Detect which cell encompasses the target text, then output its [X, Y] center coordinate. 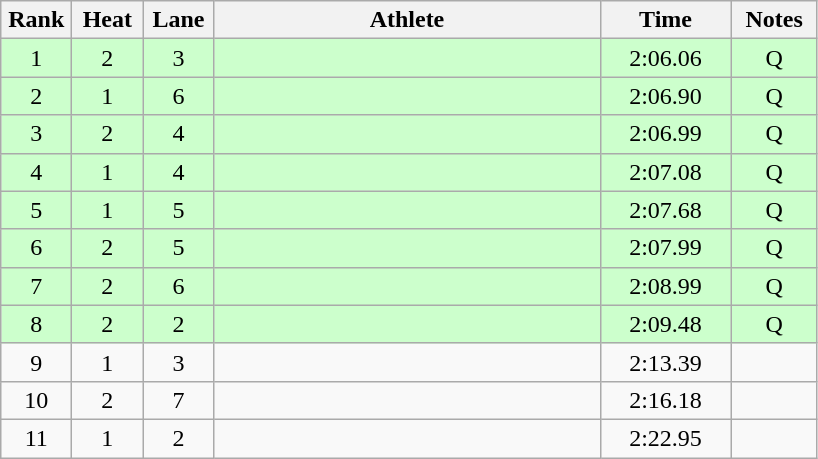
Athlete [407, 20]
2:07.08 [666, 172]
10 [36, 400]
2:07.68 [666, 210]
Heat [108, 20]
11 [36, 438]
9 [36, 362]
2:06.90 [666, 96]
2:06.06 [666, 58]
2:08.99 [666, 286]
8 [36, 324]
Lane [178, 20]
2:13.39 [666, 362]
2:06.99 [666, 134]
Rank [36, 20]
Notes [774, 20]
Time [666, 20]
2:16.18 [666, 400]
2:07.99 [666, 248]
2:22.95 [666, 438]
2:09.48 [666, 324]
